Identify which cell holds the provided text, then report its (x, y) central coordinate. 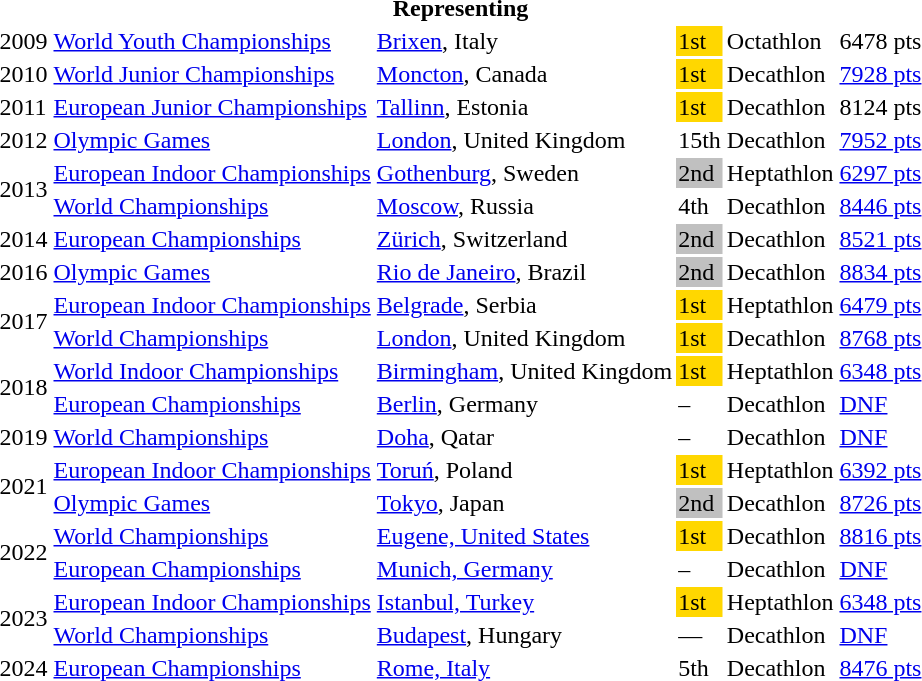
World Junior Championships (212, 74)
Berlin, Germany (524, 404)
Istanbul, Turkey (524, 602)
4th (700, 206)
Eugene, United States (524, 536)
Budapest, Hungary (524, 635)
Rio de Janeiro, Brazil (524, 272)
Munich, Germany (524, 569)
Doha, Qatar (524, 437)
Brixen, Italy (524, 41)
Belgrade, Serbia (524, 305)
Tallinn, Estonia (524, 107)
World Youth Championships (212, 41)
Toruń, Poland (524, 470)
Moscow, Russia (524, 206)
European Junior Championships (212, 107)
Tokyo, Japan (524, 503)
World Indoor Championships (212, 371)
15th (700, 140)
Moncton, Canada (524, 74)
Gothenburg, Sweden (524, 173)
Zürich, Switzerland (524, 239)
Birmingham, United Kingdom (524, 371)
— (700, 635)
Octathlon (780, 41)
